Extract the [x, y] coordinate from the center of the cell holding the provided text.  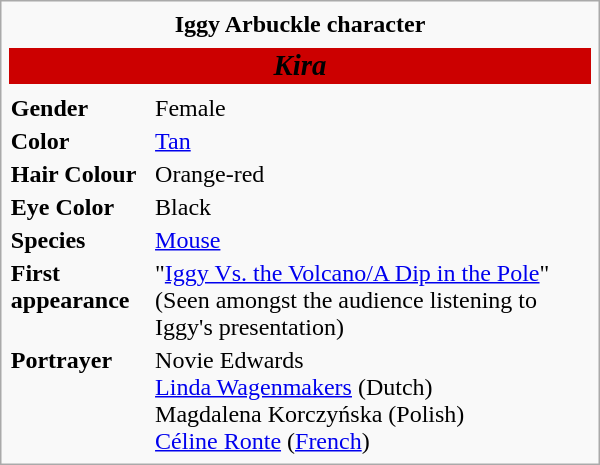
Orange-red [372, 174]
Tan [372, 141]
Hair Colour [80, 174]
"Iggy Vs. the Volcano/A Dip in the Pole" (Seen amongst the audience listening to Iggy's presentation) [372, 300]
Novie EdwardsLinda Wagenmakers (Dutch)Magdalena Korczyńska (Polish) Céline Ronte (French) [372, 400]
Black [372, 207]
First appearance [80, 300]
Gender [80, 108]
Iggy Arbuckle character [300, 24]
Female [372, 108]
Species [80, 240]
Portrayer [80, 400]
Eye Color [80, 207]
Color [80, 141]
Mouse [372, 240]
Kira [300, 66]
